Provide the [x, y] coordinate of the cell's center where the given text is located.  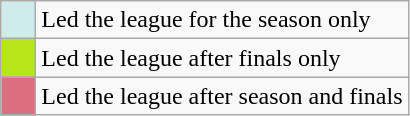
Led the league for the season only [222, 20]
Led the league after finals only [222, 58]
Led the league after season and finals [222, 96]
